Output the [X, Y] coordinate of the center of the cell containing the given text.  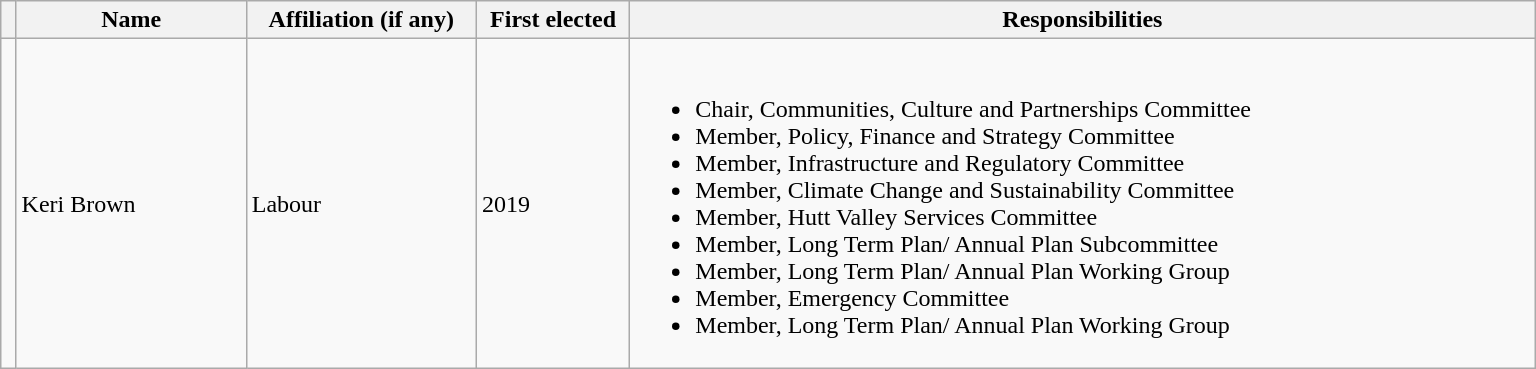
Name [131, 20]
2019 [552, 204]
Keri Brown [131, 204]
Responsibilities [1082, 20]
First elected [552, 20]
Labour [361, 204]
Affiliation (if any) [361, 20]
